Capture the cell that displays the provided text and extract its (X, Y) central coordinate. 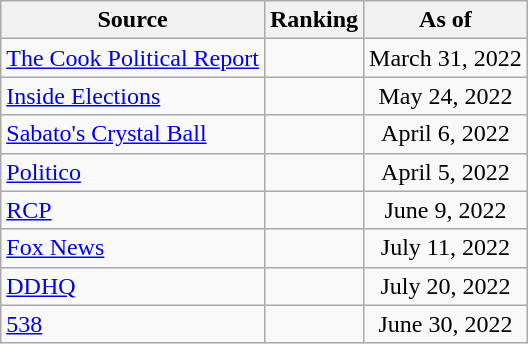
Source (133, 20)
March 31, 2022 (446, 58)
538 (133, 324)
Sabato's Crystal Ball (133, 134)
April 6, 2022 (446, 134)
The Cook Political Report (133, 58)
RCP (133, 210)
Ranking (314, 20)
Inside Elections (133, 96)
Fox News (133, 248)
May 24, 2022 (446, 96)
July 11, 2022 (446, 248)
As of (446, 20)
June 30, 2022 (446, 324)
July 20, 2022 (446, 286)
April 5, 2022 (446, 172)
June 9, 2022 (446, 210)
DDHQ (133, 286)
Politico (133, 172)
